Identify which cell holds the provided text, then report its (X, Y) central coordinate. 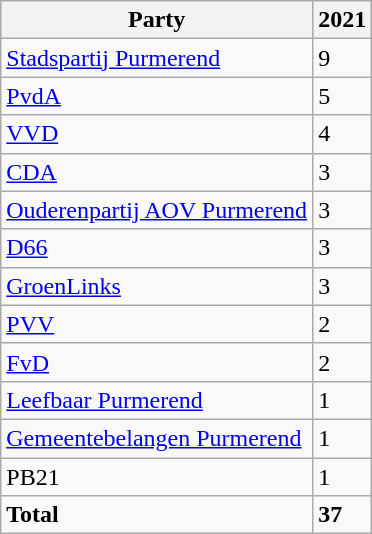
GroenLinks (157, 286)
PB21 (157, 477)
37 (342, 515)
2021 (342, 20)
PvdA (157, 96)
Stadspartij Purmerend (157, 58)
D66 (157, 248)
PVV (157, 324)
CDA (157, 172)
VVD (157, 134)
9 (342, 58)
FvD (157, 362)
5 (342, 96)
Ouderenpartij AOV Purmerend (157, 210)
4 (342, 134)
Total (157, 515)
Gemeentebelangen Purmerend (157, 438)
Party (157, 20)
Leefbaar Purmerend (157, 400)
